Provide the (x, y) coordinate of the cell's center where the given text is located.  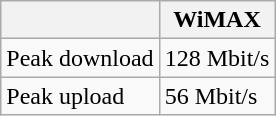
Peak upload (80, 96)
WiMAX (217, 20)
56 Mbit/s (217, 96)
Peak download (80, 58)
128 Mbit/s (217, 58)
